Locate the cell with the specified text and output its (x, y) center coordinate. 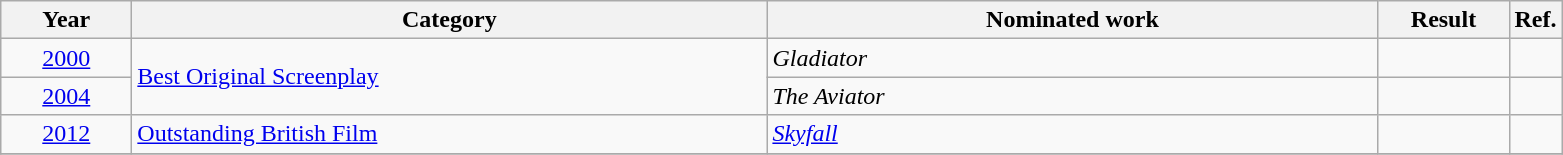
Ref. (1536, 20)
Result (1444, 20)
Gladiator (1072, 58)
Outstanding British Film (450, 134)
Skyfall (1072, 134)
Nominated work (1072, 20)
2004 (66, 96)
Category (450, 20)
Best Original Screenplay (450, 77)
The Aviator (1072, 96)
2000 (66, 58)
2012 (66, 134)
Year (66, 20)
